Provide the (X, Y) coordinate of the cell's center where the given text is located.  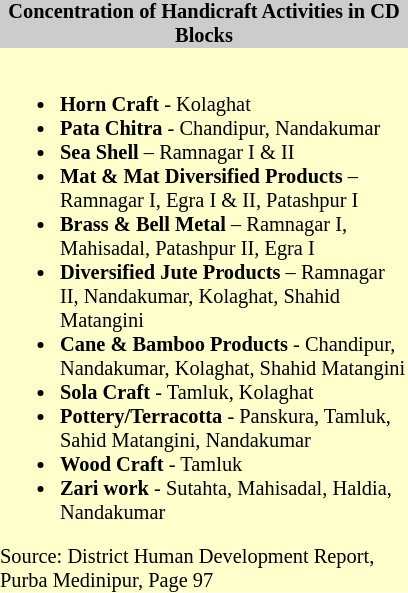
Concentration of Handicraft Activities in CD Blocks (204, 24)
